Output the [x, y] coordinate of the center of the cell containing the given text.  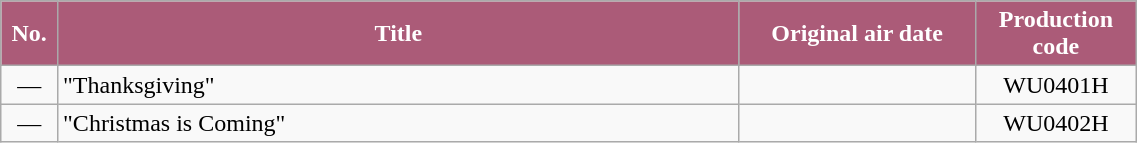
WU0402H [1056, 123]
Title [399, 34]
WU0401H [1056, 85]
No. [30, 34]
Original air date [857, 34]
Productioncode [1056, 34]
"Christmas is Coming" [399, 123]
"Thanksgiving" [399, 85]
